Locate the cell with the specified text and output its [x, y] center coordinate. 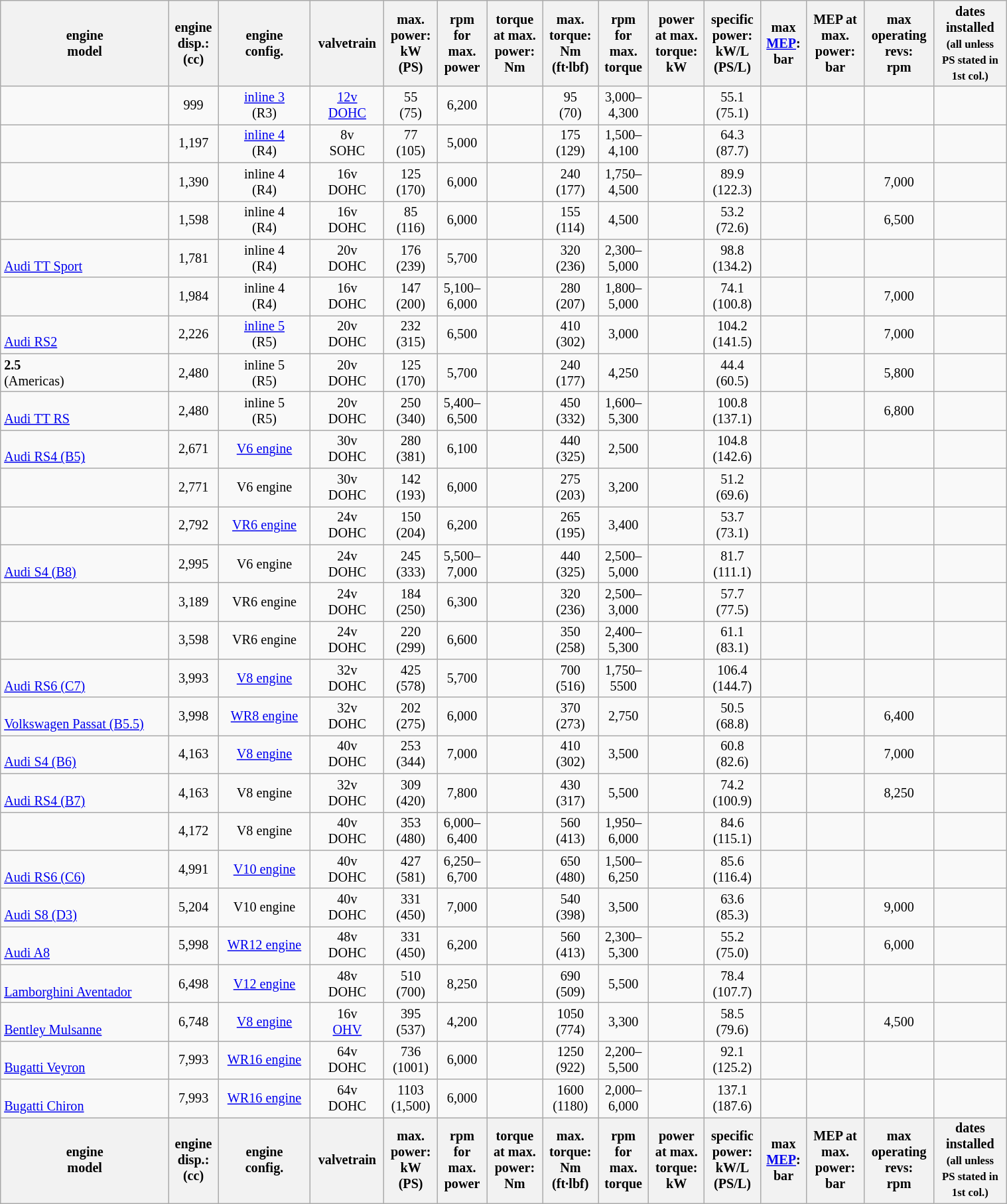
999 [194, 106]
2,200–5,500 [624, 1061]
2,400–5,300 [624, 641]
350(258) [571, 641]
1,598 [194, 220]
176(239) [411, 259]
16vOHV [348, 1022]
1250(922) [571, 1061]
1600(1180) [571, 1099]
1,500–4,100 [624, 144]
2.5(Americas) [85, 373]
98.8(134.2) [732, 259]
3,189 [194, 602]
6,600 [462, 641]
6,250–6,700 [462, 870]
Bentley Mulsanne [85, 1022]
55(75) [411, 106]
2,792 [194, 526]
2,500 [624, 450]
WR8 engine [264, 717]
1,750–4,500 [624, 182]
2,500–5,000 [624, 565]
Volkswagen Passat (B5.5) [85, 717]
3,000 [624, 335]
100.8(137.1) [732, 411]
61.1(83.1) [732, 641]
78.4(107.7) [732, 984]
77(105) [411, 144]
253(344) [411, 755]
250(340) [411, 411]
55.2(75.0) [732, 946]
3,200 [624, 488]
1,600–5,300 [624, 411]
2,750 [624, 717]
1103(1,500) [411, 1099]
147(200) [411, 297]
106.4(144.7) [732, 679]
74.2(100.9) [732, 793]
2,000–6,000 [624, 1099]
2,771 [194, 488]
650(480) [571, 870]
450(332) [571, 411]
Bugatti Veyron [85, 1061]
5,400–6,500 [462, 411]
6,498 [194, 984]
57.7(77.5) [732, 602]
Audi A8 [85, 946]
395(537) [411, 1022]
2,671 [194, 450]
4,172 [194, 831]
1,800–5,000 [624, 297]
6,400 [899, 717]
53.7(73.1) [732, 526]
85(116) [411, 220]
WR12 engine [264, 946]
275(203) [571, 488]
74.1(100.8) [732, 297]
95(70) [571, 106]
232(315) [411, 335]
104.2(141.5) [732, 335]
5,998 [194, 946]
V12 engine [264, 984]
2,300–5,000 [624, 259]
6,300 [462, 602]
2,995 [194, 565]
84.6(115.1) [732, 831]
92.1(125.2) [732, 1061]
430(317) [571, 793]
3,998 [194, 717]
155(114) [571, 220]
220(299) [411, 641]
2,500–3,000 [624, 602]
Bugatti Chiron [85, 1099]
6,800 [899, 411]
3,000–4,300 [624, 106]
9,000 [899, 908]
6,748 [194, 1022]
690(509) [571, 984]
142(193) [411, 488]
53.2(72.6) [732, 220]
309(420) [411, 793]
425(578) [411, 679]
5,100–6,000 [462, 297]
353(480) [411, 831]
5,500–7,000 [462, 565]
175(129) [571, 144]
Audi RS4 (B5) [85, 450]
1,197 [194, 144]
58.5(79.6) [732, 1022]
700(516) [571, 679]
55.1(75.1) [732, 106]
540(398) [571, 908]
1050(774) [571, 1022]
2,300–5,300 [624, 946]
4,250 [624, 373]
7,800 [462, 793]
64.3(87.7) [732, 144]
3,300 [624, 1022]
5,204 [194, 908]
60.8(82.6) [732, 755]
51.2(69.6) [732, 488]
Lamborghini Aventador [85, 984]
1,390 [194, 182]
Audi RS4 (B7) [85, 793]
4,991 [194, 870]
184(250) [411, 602]
Audi TT RS [85, 411]
2,226 [194, 335]
inline 3(R3) [264, 106]
Audi RS2 [85, 335]
Audi S4 (B8) [85, 565]
427(581) [411, 870]
265(195) [571, 526]
150(204) [411, 526]
6,100 [462, 450]
Audi RS6 (C6) [85, 870]
5,800 [899, 373]
81.7(111.1) [732, 565]
4,200 [462, 1022]
Audi RS6 (C7) [85, 679]
1,500–6,250 [624, 870]
245(333) [411, 565]
50.5(68.8) [732, 717]
1,950–6,000 [624, 831]
280(381) [411, 450]
63.6(85.3) [732, 908]
510(700) [411, 984]
3,598 [194, 641]
104.8(142.6) [732, 450]
3,400 [624, 526]
202(275) [411, 717]
1,781 [194, 259]
280(207) [571, 297]
736(1001) [411, 1061]
89.9(122.3) [732, 182]
1,750– 5500 [624, 679]
5,000 [462, 144]
3,993 [194, 679]
44.4(60.5) [732, 373]
1,984 [194, 297]
Audi S8 (D3) [85, 908]
137.1(187.6) [732, 1099]
6,000–6,400 [462, 831]
85.6(116.4) [732, 870]
370(273) [571, 717]
12vDOHC [348, 106]
Audi TT Sport [85, 259]
Audi S4 (B6) [85, 755]
8vSOHC [348, 144]
